Extract the [X, Y] coordinate from the center of the cell holding the provided text.  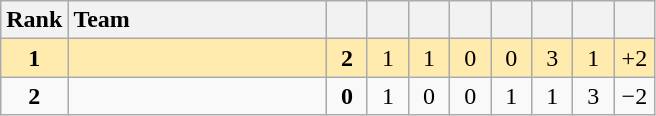
+2 [634, 58]
Rank [34, 20]
Team [198, 20]
−2 [634, 96]
